Detect which cell encompasses the target text, then output its (x, y) center coordinate. 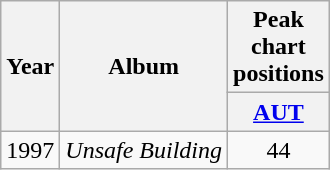
AUT (279, 112)
44 (279, 150)
1997 (30, 150)
Peak chart positions (279, 47)
Album (144, 66)
Unsafe Building (144, 150)
Year (30, 66)
